Scan for the cell matching the given text and deliver its [x, y] coordinate at center. 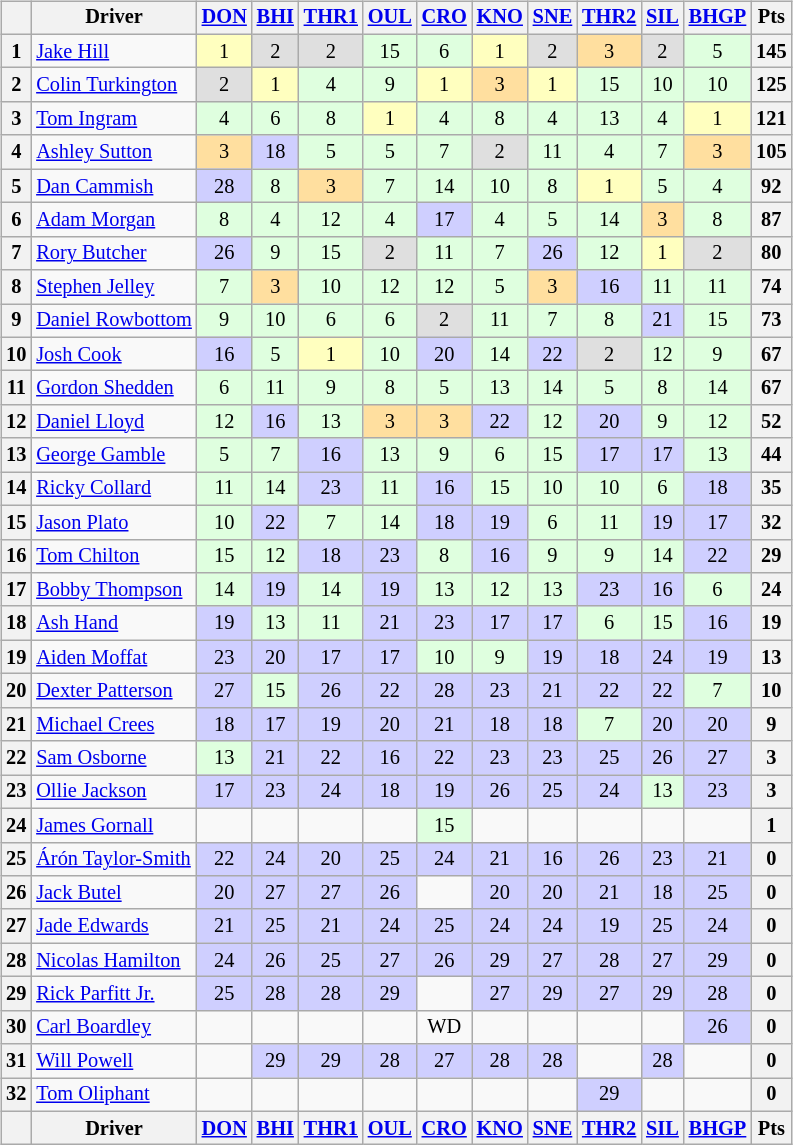
Ricky Collard [114, 489]
Dan Cammish [114, 186]
Jack Butel [114, 893]
Tom Oliphant [114, 1095]
Stephen Jelley [114, 287]
George Gamble [114, 455]
Ash Hand [114, 623]
James Gornall [114, 825]
30 [16, 1027]
Aiden Moffat [114, 657]
80 [771, 253]
Jade Edwards [114, 926]
Daniel Lloyd [114, 422]
121 [771, 119]
125 [771, 85]
Adam Morgan [114, 220]
Rick Parfitt Jr. [114, 994]
31 [16, 1061]
73 [771, 321]
Tom Chilton [114, 556]
Ollie Jackson [114, 792]
Michael Crees [114, 724]
Gordon Shedden [114, 388]
87 [771, 220]
74 [771, 287]
Josh Cook [114, 354]
145 [771, 51]
Bobby Thompson [114, 590]
Dexter Patterson [114, 691]
52 [771, 422]
Sam Osborne [114, 758]
Ashley Sutton [114, 152]
105 [771, 152]
Jake Hill [114, 51]
44 [771, 455]
Will Powell [114, 1061]
Jason Plato [114, 522]
92 [771, 186]
Colin Turkington [114, 85]
Árón Taylor-Smith [114, 859]
Daniel Rowbottom [114, 321]
Nicolas Hamilton [114, 960]
35 [771, 489]
Tom Ingram [114, 119]
Carl Boardley [114, 1027]
Rory Butcher [114, 253]
WD [444, 1027]
